Identify which cell holds the provided text, then report its [X, Y] central coordinate. 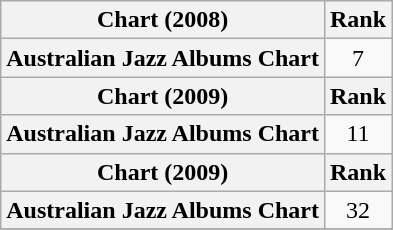
7 [358, 58]
Chart (2008) [163, 20]
11 [358, 134]
32 [358, 210]
